Locate the cell with the specified text and output its (x, y) center coordinate. 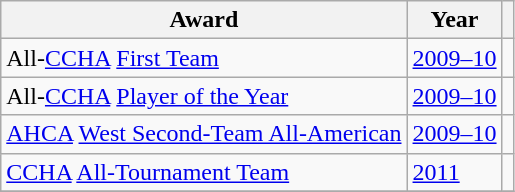
Award (204, 20)
Year (454, 20)
2011 (454, 172)
CCHA All-Tournament Team (204, 172)
AHCA West Second-Team All-American (204, 134)
All-CCHA First Team (204, 58)
All-CCHA Player of the Year (204, 96)
